Return the (X, Y) coordinate for the center point of the cell that contains the specified text.  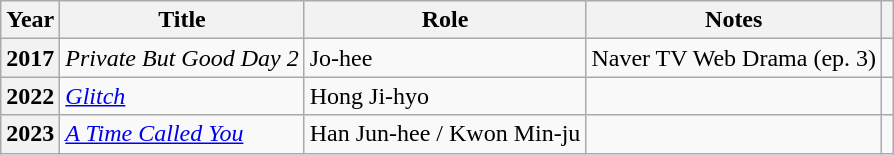
Naver TV Web Drama (ep. 3) (734, 58)
2022 (30, 96)
Role (445, 20)
Jo-hee (445, 58)
Notes (734, 20)
Private But Good Day 2 (182, 58)
Year (30, 20)
2023 (30, 134)
A Time Called You (182, 134)
Glitch (182, 96)
2017 (30, 58)
Hong Ji-hyo (445, 96)
Han Jun-hee / Kwon Min-ju (445, 134)
Title (182, 20)
